Find where the given text appears and provide that cell's center as [X, Y] coordinate. 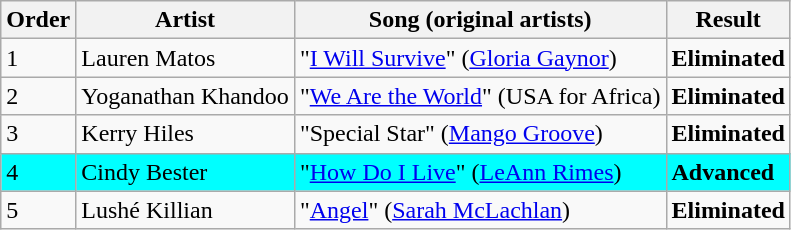
Order [38, 20]
Artist [186, 20]
Song (original artists) [480, 20]
Result [728, 20]
Kerry Hiles [186, 134]
2 [38, 96]
Cindy Bester [186, 172]
"Angel" (Sarah McLachlan) [480, 210]
3 [38, 134]
Yoganathan Khandoo [186, 96]
4 [38, 172]
Lushé Killian [186, 210]
"We Are the World" (USA for Africa) [480, 96]
"Special Star" (Mango Groove) [480, 134]
"How Do I Live" (LeAnn Rimes) [480, 172]
5 [38, 210]
"I Will Survive" (Gloria Gaynor) [480, 58]
Lauren Matos [186, 58]
1 [38, 58]
Advanced [728, 172]
